Scan for the cell matching the given text and deliver its (x, y) coordinate at center. 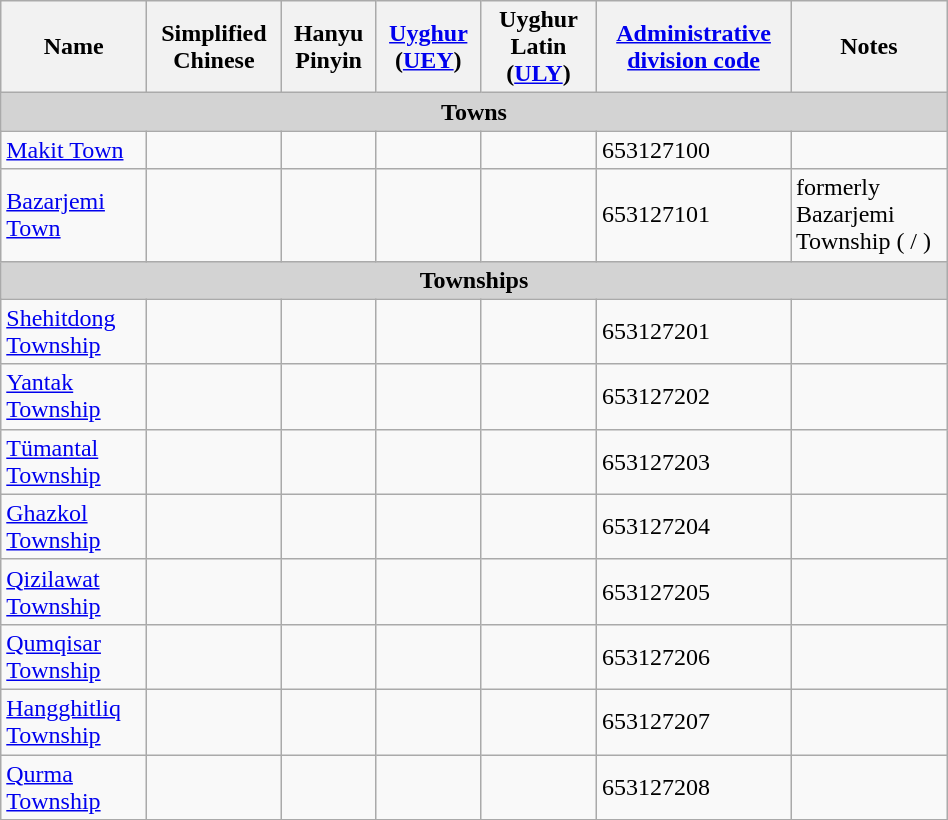
Towns (474, 112)
Name (74, 47)
653127202 (694, 396)
Makit Town (74, 150)
Qizilawat Township (74, 592)
653127100 (694, 150)
653127207 (694, 722)
formerly Bazarjemi Township ( / ) (870, 215)
Yantak Township (74, 396)
653127204 (694, 526)
Uyghur (UEY) (428, 47)
Uyghur Latin (ULY) (538, 47)
Ghazkol Township (74, 526)
653127101 (694, 215)
Administrative division code (694, 47)
653127201 (694, 332)
Tümantal Township (74, 462)
Hangghitliq Township (74, 722)
Hanyu Pinyin (328, 47)
Qurma Township (74, 786)
Bazarjemi Town (74, 215)
653127206 (694, 656)
Townships (474, 280)
653127203 (694, 462)
Shehitdong Township (74, 332)
653127208 (694, 786)
653127205 (694, 592)
Qumqisar Township (74, 656)
Notes (870, 47)
Simplified Chinese (214, 47)
